For the text-containing cell, return its midpoint in (x, y) coordinate format. 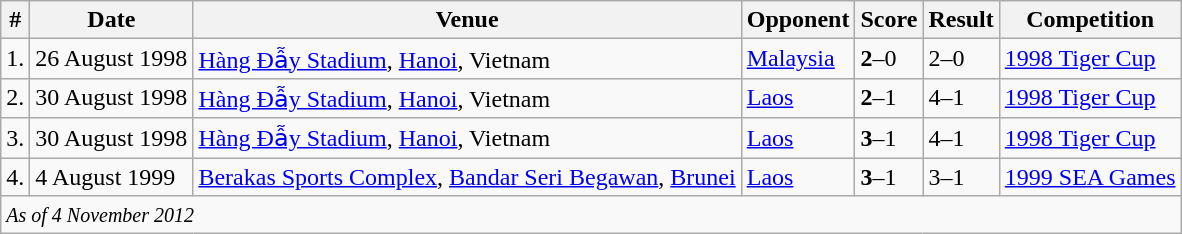
2–1 (889, 98)
Date (112, 20)
4 August 1999 (112, 177)
26 August 1998 (112, 59)
Score (889, 20)
4. (16, 177)
1. (16, 59)
As of 4 November 2012 (591, 215)
Competition (1090, 20)
1999 SEA Games (1090, 177)
3. (16, 138)
Berakas Sports Complex, Bandar Seri Begawan, Brunei (467, 177)
Opponent (798, 20)
Venue (467, 20)
Malaysia (798, 59)
# (16, 20)
Result (961, 20)
2. (16, 98)
